For the text-containing cell, return its midpoint in (X, Y) coordinate format. 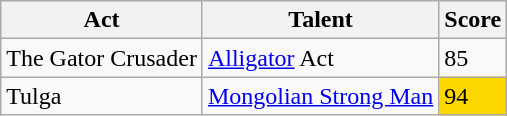
94 (473, 96)
The Gator Crusader (102, 58)
Act (102, 20)
Score (473, 20)
Alligator Act (320, 58)
Mongolian Strong Man (320, 96)
Tulga (102, 96)
85 (473, 58)
Talent (320, 20)
